Capture the cell that displays the provided text and extract its [x, y] central coordinate. 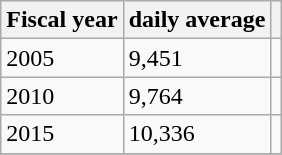
Fiscal year [62, 20]
9,764 [197, 96]
9,451 [197, 58]
2015 [62, 134]
2010 [62, 96]
daily average [197, 20]
2005 [62, 58]
10,336 [197, 134]
